Return the (x, y) coordinate for the center point of the cell that contains the specified text.  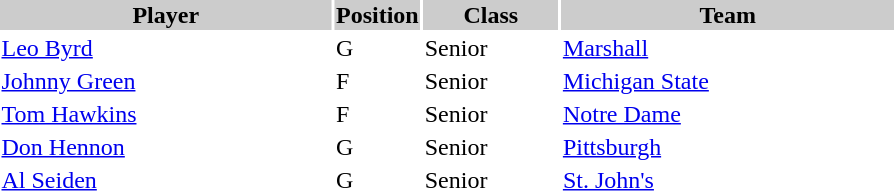
Don Hennon (166, 147)
Class (490, 15)
Leo Byrd (166, 48)
Michigan State (728, 81)
Tom Hawkins (166, 114)
Pittsburgh (728, 147)
Position (378, 15)
Johnny Green (166, 81)
Marshall (728, 48)
Team (728, 15)
Player (166, 15)
Notre Dame (728, 114)
